Provide the (X, Y) coordinate of the cell's center where the given text is located.  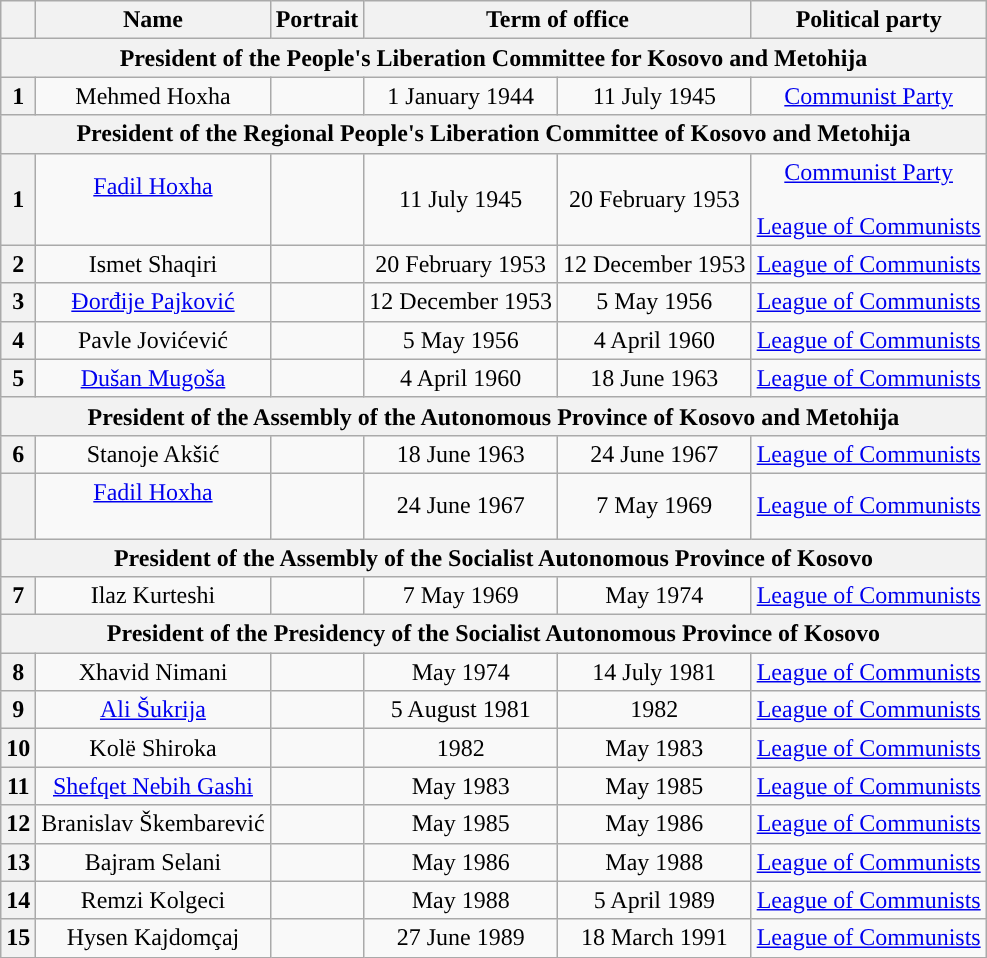
President of the Assembly of the Autonomous Province of Kosovo and Metohija (494, 416)
Communist Party (868, 96)
13 (18, 862)
Bajram Selani (153, 862)
Name (153, 20)
Portrait (317, 20)
Kolë Shiroka (153, 748)
12 (18, 824)
14 (18, 900)
Ilaz Kurteshi (153, 596)
5 (18, 378)
Term of office (558, 20)
Đorđije Pajković (153, 302)
Hysen Kajdomçaj (153, 938)
9 (18, 710)
Ismet Shaqiri (153, 264)
14 July 1981 (654, 672)
27 June 1989 (461, 938)
4 (18, 340)
President of the Regional People's Liberation Committee of Kosovo and Metohija (494, 134)
3 (18, 302)
Ali Šukrija (153, 710)
2 (18, 264)
15 (18, 938)
Communist PartyLeague of Communists (868, 199)
7 (18, 596)
18 March 1991 (654, 938)
11 (18, 786)
Shefqet Nebih Gashi (153, 786)
President of the People's Liberation Committee for Kosovo and Metohija (494, 58)
5 August 1981 (461, 710)
10 (18, 748)
Stanoje Akšić (153, 454)
Pavle Jovićević (153, 340)
1 January 1944 (461, 96)
Branislav Škembarević (153, 824)
Xhavid Nimani (153, 672)
Political party (868, 20)
6 (18, 454)
President of the Presidency of the Socialist Autonomous Province of Kosovo (494, 634)
8 (18, 672)
Dušan Mugoša (153, 378)
President of the Assembly of the Socialist Autonomous Province of Kosovo (494, 557)
Mehmed Hoxha (153, 96)
5 April 1989 (654, 900)
Remzi Kolgeci (153, 900)
